Extract the (X, Y) coordinate from the center of the cell holding the provided text.  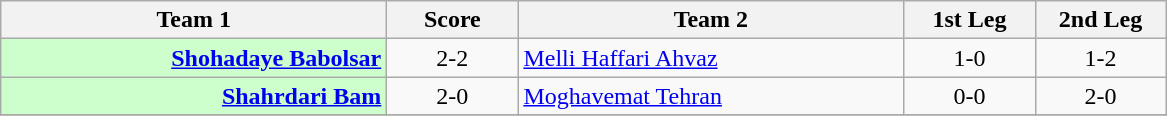
1-0 (970, 58)
Team 2 (711, 20)
1st Leg (970, 20)
Shohadaye Babolsar (194, 58)
Shahrdari Bam (194, 96)
2-2 (452, 58)
1-2 (1100, 58)
Team 1 (194, 20)
0-0 (970, 96)
Moghavemat Tehran (711, 96)
2nd Leg (1100, 20)
Melli Haffari Ahvaz (711, 58)
Score (452, 20)
